Return the [X, Y] coordinate for the center point of the cell that contains the specified text.  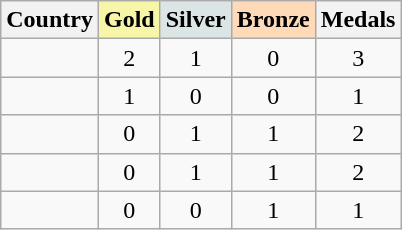
3 [358, 58]
Silver [196, 20]
Gold [129, 20]
Country [50, 20]
Bronze [273, 20]
Medals [358, 20]
